Capture the cell that displays the provided text and extract its [X, Y] central coordinate. 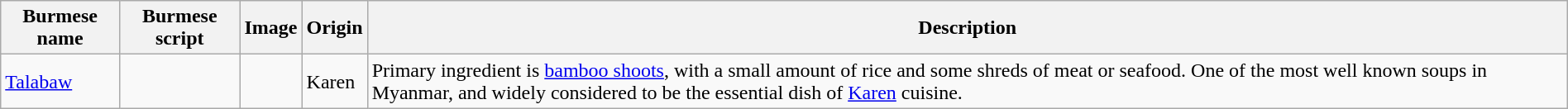
Image [271, 28]
Origin [334, 28]
Karen [334, 81]
Talabaw [60, 81]
Description [968, 28]
Burmese name [60, 28]
Burmese script [179, 28]
